Pinpoint the cell where the given text exists, returning its (X, Y) midpoint coordinate. 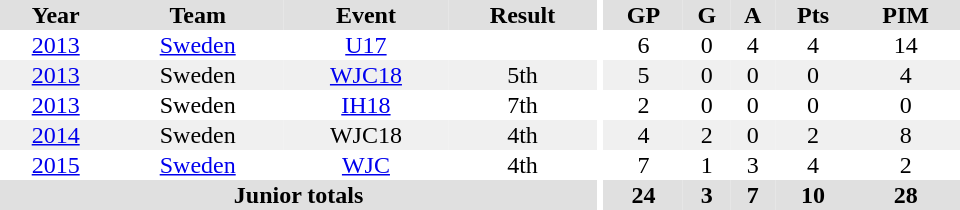
A (752, 15)
Result (522, 15)
Junior totals (298, 195)
14 (906, 45)
PIM (906, 15)
2014 (56, 135)
10 (813, 195)
24 (644, 195)
Event (366, 15)
5th (522, 75)
5 (644, 75)
IH18 (366, 105)
2015 (56, 165)
1 (706, 165)
Pts (813, 15)
6 (644, 45)
WJC (366, 165)
7th (522, 105)
Year (56, 15)
U17 (366, 45)
G (706, 15)
GP (644, 15)
28 (906, 195)
8 (906, 135)
Team (198, 15)
